From the cell containing the given text, extract its center point as [x, y] coordinate. 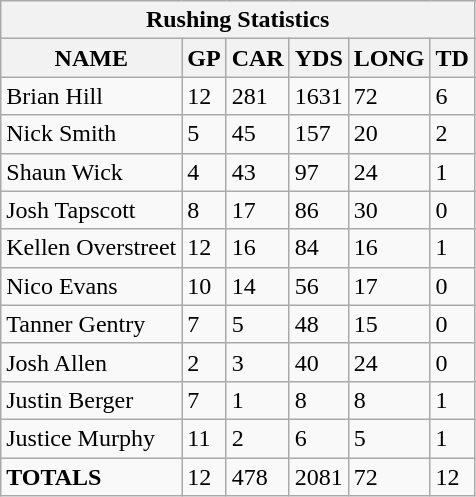
Nick Smith [92, 134]
84 [318, 248]
Shaun Wick [92, 172]
GP [204, 58]
TD [452, 58]
48 [318, 324]
CAR [258, 58]
40 [318, 362]
Justice Murphy [92, 438]
Kellen Overstreet [92, 248]
10 [204, 286]
43 [258, 172]
LONG [389, 58]
Josh Allen [92, 362]
Rushing Statistics [238, 20]
30 [389, 210]
Tanner Gentry [92, 324]
1631 [318, 96]
Brian Hill [92, 96]
11 [204, 438]
NAME [92, 58]
3 [258, 362]
45 [258, 134]
YDS [318, 58]
478 [258, 477]
56 [318, 286]
15 [389, 324]
281 [258, 96]
Josh Tapscott [92, 210]
4 [204, 172]
14 [258, 286]
97 [318, 172]
20 [389, 134]
86 [318, 210]
TOTALS [92, 477]
Justin Berger [92, 400]
2081 [318, 477]
Nico Evans [92, 286]
157 [318, 134]
